Scan for the cell matching the given text and deliver its [x, y] coordinate at center. 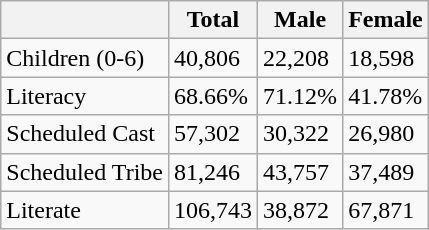
30,322 [300, 134]
81,246 [212, 172]
Literacy [85, 96]
Female [386, 20]
41.78% [386, 96]
26,980 [386, 134]
Children (0-6) [85, 58]
37,489 [386, 172]
57,302 [212, 134]
Scheduled Tribe [85, 172]
40,806 [212, 58]
71.12% [300, 96]
18,598 [386, 58]
Scheduled Cast [85, 134]
Male [300, 20]
68.66% [212, 96]
22,208 [300, 58]
106,743 [212, 210]
43,757 [300, 172]
Literate [85, 210]
Total [212, 20]
67,871 [386, 210]
38,872 [300, 210]
